Pinpoint the cell where the given text exists, returning its [X, Y] midpoint coordinate. 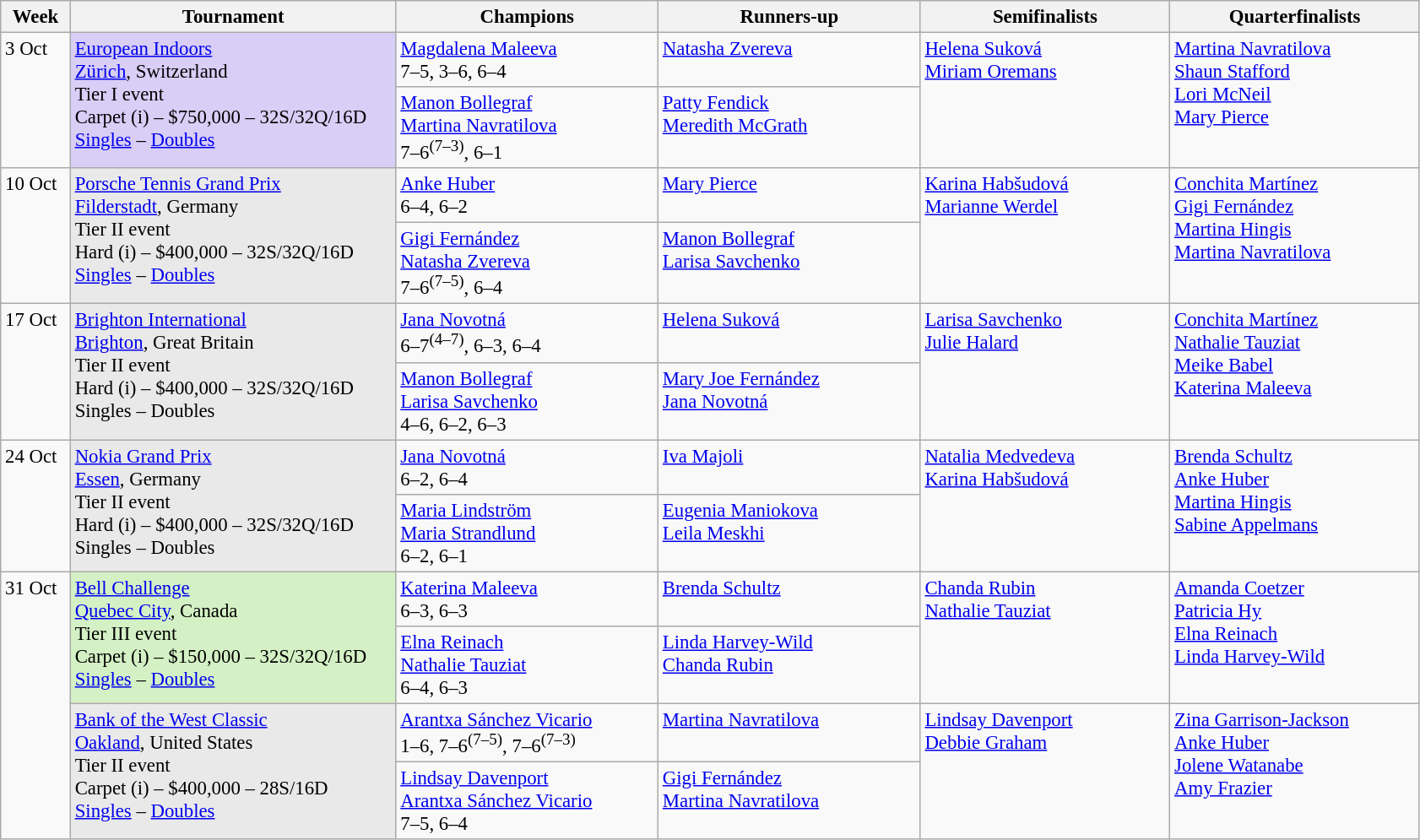
Martina Navratilova Shaun Stafford Lori McNeil Mary Pierce [1295, 101]
Bank of the West Classic Oakland, United StatesTier II eventCarpet (i) – $400,000 – 28S/16D Singles – Doubles [233, 772]
Helena Suková [790, 333]
Champions [527, 17]
Lindsay Davenport Arantxa Sánchez Vicario 7–5, 6–4 [527, 800]
Nokia Grand Prix Essen, GermanyTier II event Hard (i) – $400,000 – 32S/32Q/16D Singles – Doubles [233, 506]
Mary Pierce [790, 196]
Larisa Savchenko Julie Halard [1045, 371]
3 Oct [35, 101]
Tournament [233, 17]
Brenda Schultz Anke Huber Martina Hingis Sabine Appelmans [1295, 506]
European Indoors Zürich, SwitzerlandTier I event Carpet (i) – $750,000 – 32S/32Q/16D Singles – Doubles [233, 101]
Amanda Coetzer Patricia Hy Elna Reinach Linda Harvey-Wild [1295, 637]
17 Oct [35, 371]
10 Oct [35, 236]
Elna Reinach Nathalie Tauziat 6–4, 6–3 [527, 665]
Bell Challenge Quebec City, CanadaTier III eventCarpet (i) – $150,000 – 32S/32Q/16D Singles – Doubles [233, 637]
Jana Novotná6–7(4–7), 6–3, 6–4 [527, 333]
Conchita Martínez Nathalie Tauziat Meike Babel Katerina Maleeva [1295, 371]
Runners-up [790, 17]
Manon Bollegraf Larisa Savchenko [790, 263]
Eugenia Maniokova Leila Meskhi [790, 533]
Gigi Fernández Natasha Zvereva 7–6(7–5), 6–4 [527, 263]
Jana Novotná6–2, 6–4 [527, 468]
Chanda Rubin Nathalie Tauziat [1045, 637]
Anke Huber6–4, 6–2 [527, 196]
Patty Fendick Meredith McGrath [790, 127]
Semifinalists [1045, 17]
Mary Joe Fernández Jana Novotná [790, 401]
Manon Bollegraf Larisa Savchenko 4–6, 6–2, 6–3 [527, 401]
Arantxa Sánchez Vicario1–6, 7–6(7–5), 7–6(7–3) [527, 733]
Maria Lindström Maria Strandlund 6–2, 6–1 [527, 533]
Iva Majoli [790, 468]
Karina Habšudová Marianne Werdel [1045, 236]
Brenda Schultz [790, 599]
Conchita Martínez Gigi Fernández Martina Hingis Martina Navratilova [1295, 236]
Brighton International Brighton, Great BritainTier II event Hard (i) – $400,000 – 32S/32Q/16D Singles – Doubles [233, 371]
Magdalena Maleeva7–5, 3–6, 6–4 [527, 61]
Katerina Maleeva6–3, 6–3 [527, 599]
Martina Navratilova [790, 733]
Week [35, 17]
Lindsay Davenport Debbie Graham [1045, 772]
Quarterfinalists [1295, 17]
Gigi Fernández Martina Navratilova [790, 800]
Porsche Tennis Grand Prix Filderstadt, GermanyTier II eventHard (i) – $400,000 – 32S/32Q/16D Singles – Doubles [233, 236]
Linda Harvey-Wild Chanda Rubin [790, 665]
Manon Bollegraf Martina Navratilova 7–6(7–3), 6–1 [527, 127]
24 Oct [35, 506]
Natalia Medvedeva Karina Habšudová [1045, 506]
Zina Garrison-Jackson Anke Huber Jolene Watanabe Amy Frazier [1295, 772]
31 Oct [35, 706]
Natasha Zvereva [790, 61]
Helena Suková Miriam Oremans [1045, 101]
